Pinpoint the cell where the given text exists, returning its [X, Y] midpoint coordinate. 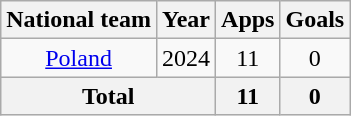
Total [108, 96]
Year [186, 20]
Poland [79, 58]
Apps [248, 20]
Goals [315, 20]
2024 [186, 58]
National team [79, 20]
